Output the (X, Y) coordinate of the center of the cell containing the given text.  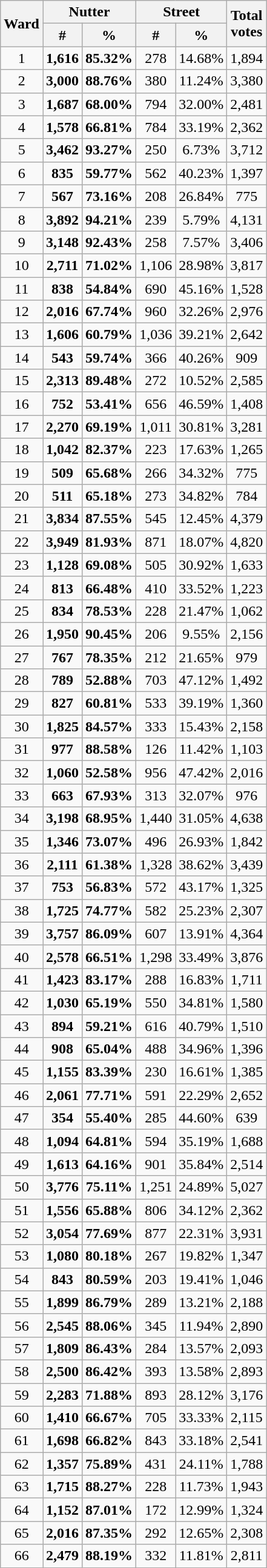
1,528 (247, 289)
206 (156, 634)
3,176 (247, 1394)
16.83% (201, 980)
1,825 (62, 726)
2,893 (247, 1371)
25 (22, 611)
835 (62, 173)
39.21% (201, 335)
26 (22, 634)
3,876 (247, 957)
1,578 (62, 127)
3,380 (247, 81)
13 (22, 335)
88.58% (109, 749)
550 (156, 1003)
33.52% (201, 588)
767 (62, 657)
2,890 (247, 1325)
289 (156, 1302)
66.82% (109, 1441)
22.29% (201, 1095)
1,046 (247, 1279)
56 (22, 1325)
52 (22, 1233)
979 (247, 657)
51 (22, 1210)
59 (22, 1394)
47.42% (201, 772)
50 (22, 1187)
28 (22, 680)
87.01% (109, 1510)
3,949 (62, 542)
2,093 (247, 1348)
13.91% (201, 934)
2,111 (62, 865)
380 (156, 81)
8 (22, 219)
1,580 (247, 1003)
345 (156, 1325)
40.23% (201, 173)
82.37% (109, 450)
88.76% (109, 81)
2,711 (62, 265)
60.81% (109, 703)
13.58% (201, 1371)
26.93% (201, 842)
223 (156, 450)
85.32% (109, 58)
582 (156, 911)
292 (156, 1533)
591 (156, 1095)
266 (156, 473)
2,156 (247, 634)
2,313 (62, 381)
73.07% (109, 842)
1,011 (156, 427)
71.02% (109, 265)
1,950 (62, 634)
4,131 (247, 219)
63 (22, 1487)
65.68% (109, 473)
333 (156, 726)
60 (22, 1418)
2,307 (247, 911)
172 (156, 1510)
35 (22, 842)
11 (22, 289)
2 (22, 81)
84.57% (109, 726)
212 (156, 657)
1,385 (247, 1072)
1,894 (247, 58)
75.89% (109, 1464)
2,308 (247, 1533)
1,842 (247, 842)
567 (62, 196)
26.84% (201, 196)
92.43% (109, 242)
54 (22, 1279)
36 (22, 865)
1,633 (247, 565)
1,440 (156, 819)
12 (22, 312)
3,281 (247, 427)
1,556 (62, 1210)
1,410 (62, 1418)
1,062 (247, 611)
59.21% (109, 1026)
66.81% (109, 127)
5.79% (201, 219)
838 (62, 289)
3,054 (62, 1233)
1,060 (62, 772)
24 (22, 588)
1,347 (247, 1256)
533 (156, 703)
607 (156, 934)
65.19% (109, 1003)
3,712 (247, 150)
32.07% (201, 796)
1,423 (62, 980)
616 (156, 1026)
37 (22, 888)
73.16% (109, 196)
545 (156, 519)
52.58% (109, 772)
2,188 (247, 1302)
33.33% (201, 1418)
15.43% (201, 726)
48 (22, 1141)
87.55% (109, 519)
1,788 (247, 1464)
1,103 (247, 749)
14.68% (201, 58)
1,408 (247, 404)
3,406 (247, 242)
28.98% (201, 265)
366 (156, 358)
59.74% (109, 358)
2,481 (247, 104)
2,270 (62, 427)
1,613 (62, 1164)
2,479 (62, 1556)
34.96% (201, 1049)
93.27% (109, 150)
1,899 (62, 1302)
1,251 (156, 1187)
34.12% (201, 1210)
80.59% (109, 1279)
86.43% (109, 1348)
285 (156, 1118)
89.48% (109, 381)
87.35% (109, 1533)
65.88% (109, 1210)
284 (156, 1348)
901 (156, 1164)
40.79% (201, 1026)
65 (22, 1533)
4,379 (247, 519)
1,616 (62, 58)
55.40% (109, 1118)
57 (22, 1348)
1,042 (62, 450)
272 (156, 381)
68.95% (109, 819)
1,687 (62, 104)
30.92% (201, 565)
11.42% (201, 749)
1,155 (62, 1072)
88.19% (109, 1556)
90.45% (109, 634)
1,715 (62, 1487)
39.19% (201, 703)
656 (156, 404)
2,652 (247, 1095)
88.27% (109, 1487)
1,346 (62, 842)
66 (22, 1556)
40.26% (201, 358)
705 (156, 1418)
511 (62, 496)
3 (22, 104)
753 (62, 888)
38.62% (201, 865)
2,514 (247, 1164)
21.47% (201, 611)
25.23% (201, 911)
1,943 (247, 1487)
24.11% (201, 1464)
Totalvotes (247, 24)
71.88% (109, 1394)
32.00% (201, 104)
17 (22, 427)
1,328 (156, 865)
703 (156, 680)
44 (22, 1049)
562 (156, 173)
75.11% (109, 1187)
3,834 (62, 519)
10 (22, 265)
77.71% (109, 1095)
69.08% (109, 565)
33 (22, 796)
871 (156, 542)
12.45% (201, 519)
976 (247, 796)
288 (156, 980)
505 (156, 565)
639 (247, 1118)
239 (156, 219)
893 (156, 1394)
410 (156, 588)
64.81% (109, 1141)
54.84% (109, 289)
789 (62, 680)
2,811 (247, 1556)
3,931 (247, 1233)
19.41% (201, 1279)
35.19% (201, 1141)
45.16% (201, 289)
14 (22, 358)
81.93% (109, 542)
40 (22, 957)
6.73% (201, 150)
1 (22, 58)
960 (156, 312)
3,757 (62, 934)
21 (22, 519)
20 (22, 496)
7 (22, 196)
3,198 (62, 819)
3,462 (62, 150)
46 (22, 1095)
908 (62, 1049)
2,545 (62, 1325)
806 (156, 1210)
80.18% (109, 1256)
431 (156, 1464)
9.55% (201, 634)
1,397 (247, 173)
5,027 (247, 1187)
61.38% (109, 865)
11.94% (201, 1325)
78.35% (109, 657)
273 (156, 496)
332 (156, 1556)
258 (156, 242)
977 (62, 749)
42 (22, 1003)
1,325 (247, 888)
94.21% (109, 219)
11.24% (201, 81)
126 (156, 749)
834 (62, 611)
1,360 (247, 703)
21.65% (201, 657)
827 (62, 703)
49 (22, 1164)
1,265 (247, 450)
230 (156, 1072)
30 (22, 726)
267 (156, 1256)
83.39% (109, 1072)
41 (22, 980)
1,298 (156, 957)
Nutter (89, 12)
1,711 (247, 980)
31 (22, 749)
86.79% (109, 1302)
64.16% (109, 1164)
19.82% (201, 1256)
23 (22, 565)
33.19% (201, 127)
488 (156, 1049)
65.18% (109, 496)
278 (156, 58)
32 (22, 772)
58 (22, 1371)
55 (22, 1302)
39 (22, 934)
66.67% (109, 1418)
28.12% (201, 1394)
Street (182, 12)
250 (156, 150)
1,809 (62, 1348)
1,152 (62, 1510)
22.31% (201, 1233)
3,817 (247, 265)
32.26% (201, 312)
53 (22, 1256)
7.57% (201, 242)
78.53% (109, 611)
67.74% (109, 312)
1,688 (247, 1141)
1,094 (62, 1141)
64 (22, 1510)
4 (22, 127)
18.07% (201, 542)
27 (22, 657)
3,148 (62, 242)
12.99% (201, 1510)
61 (22, 1441)
4,364 (247, 934)
11.81% (201, 1556)
34 (22, 819)
29 (22, 703)
3,776 (62, 1187)
894 (62, 1026)
67.93% (109, 796)
33.49% (201, 957)
3,000 (62, 81)
34.81% (201, 1003)
393 (156, 1371)
3,892 (62, 219)
2,541 (247, 1441)
313 (156, 796)
24.89% (201, 1187)
1,106 (156, 265)
16.61% (201, 1072)
3,439 (247, 865)
11.73% (201, 1487)
1,396 (247, 1049)
1,036 (156, 335)
34.82% (201, 496)
1,128 (62, 565)
Ward (22, 24)
47 (22, 1118)
2,578 (62, 957)
10.52% (201, 381)
4,638 (247, 819)
1,357 (62, 1464)
813 (62, 588)
594 (156, 1141)
17.63% (201, 450)
956 (156, 772)
15 (22, 381)
1,223 (247, 588)
208 (156, 196)
5 (22, 150)
2,158 (247, 726)
1,492 (247, 680)
4,820 (247, 542)
877 (156, 1233)
2,115 (247, 1418)
12.65% (201, 1533)
59.77% (109, 173)
1,324 (247, 1510)
1,030 (62, 1003)
86.09% (109, 934)
794 (156, 104)
60.79% (109, 335)
83.17% (109, 980)
35.84% (201, 1164)
34.32% (201, 473)
66.48% (109, 588)
6 (22, 173)
543 (62, 358)
74.77% (109, 911)
2,500 (62, 1371)
88.06% (109, 1325)
68.00% (109, 104)
354 (62, 1118)
77.69% (109, 1233)
2,585 (247, 381)
44.60% (201, 1118)
46.59% (201, 404)
909 (247, 358)
52.88% (109, 680)
752 (62, 404)
31.05% (201, 819)
509 (62, 473)
22 (22, 542)
2,976 (247, 312)
1,725 (62, 911)
690 (156, 289)
572 (156, 888)
2,283 (62, 1394)
43.17% (201, 888)
56.83% (109, 888)
13.21% (201, 1302)
663 (62, 796)
13.57% (201, 1348)
47.12% (201, 680)
203 (156, 1279)
53.41% (109, 404)
45 (22, 1072)
19 (22, 473)
496 (156, 842)
69.19% (109, 427)
18 (22, 450)
2,061 (62, 1095)
30.81% (201, 427)
1,606 (62, 335)
86.42% (109, 1371)
38 (22, 911)
65.04% (109, 1049)
62 (22, 1464)
43 (22, 1026)
16 (22, 404)
9 (22, 242)
1,698 (62, 1441)
1,510 (247, 1026)
2,642 (247, 335)
66.51% (109, 957)
33.18% (201, 1441)
1,080 (62, 1256)
